Output the [X, Y] coordinate of the center of the cell containing the given text.  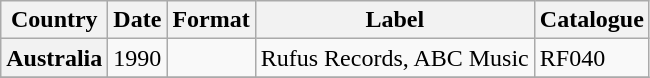
Rufus Records, ABC Music [394, 58]
Catalogue [592, 20]
Country [54, 20]
Label [394, 20]
Date [138, 20]
Australia [54, 58]
Format [211, 20]
RF040 [592, 58]
1990 [138, 58]
